Find where the given text appears and provide that cell's center as [x, y] coordinate. 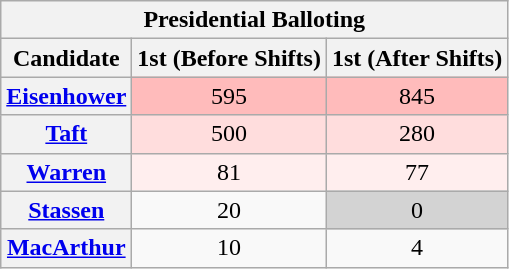
500 [230, 134]
0 [416, 210]
Stassen [66, 210]
595 [230, 96]
Candidate [66, 58]
Taft [66, 134]
77 [416, 172]
Warren [66, 172]
MacArthur [66, 248]
Eisenhower [66, 96]
1st (Before Shifts) [230, 58]
845 [416, 96]
4 [416, 248]
10 [230, 248]
20 [230, 210]
Presidential Balloting [254, 20]
280 [416, 134]
81 [230, 172]
1st (After Shifts) [416, 58]
